Search for the cell housing the specified text and yield its (x, y) center coordinate. 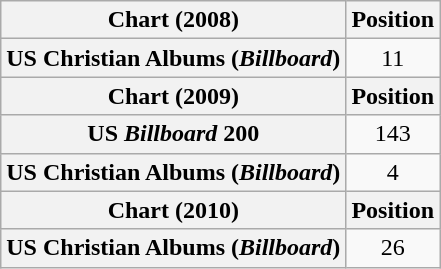
Chart (2010) (174, 210)
US Billboard 200 (174, 134)
4 (393, 172)
143 (393, 134)
Chart (2009) (174, 96)
26 (393, 248)
11 (393, 58)
Chart (2008) (174, 20)
